Extract the [X, Y] coordinate from the center of the cell holding the provided text.  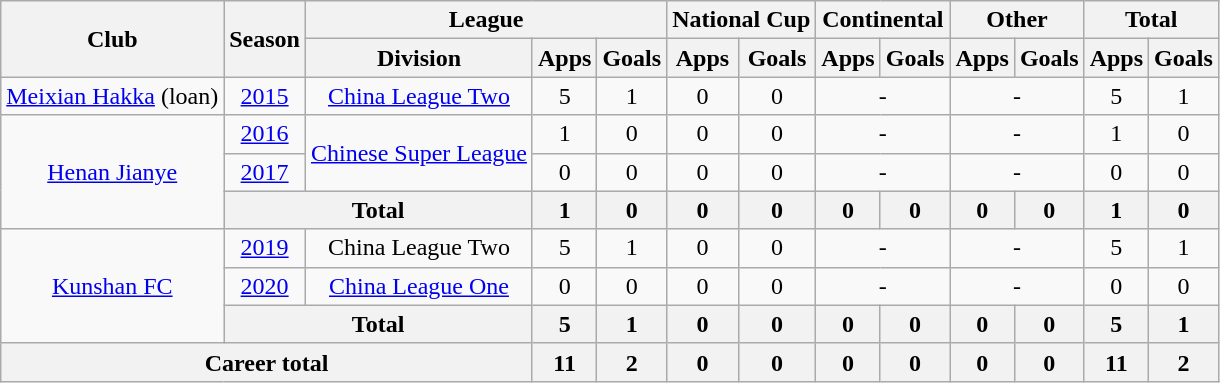
National Cup [742, 20]
Career total [267, 362]
Kunshan FC [112, 286]
2016 [265, 134]
Club [112, 39]
Henan Jianye [112, 172]
Season [265, 39]
Meixian Hakka (loan) [112, 96]
Continental [883, 20]
Division [418, 58]
Other [1017, 20]
2017 [265, 172]
League [486, 20]
2015 [265, 96]
2019 [265, 248]
Chinese Super League [418, 153]
2020 [265, 286]
China League One [418, 286]
